Pinpoint the cell where the given text exists, returning its (X, Y) midpoint coordinate. 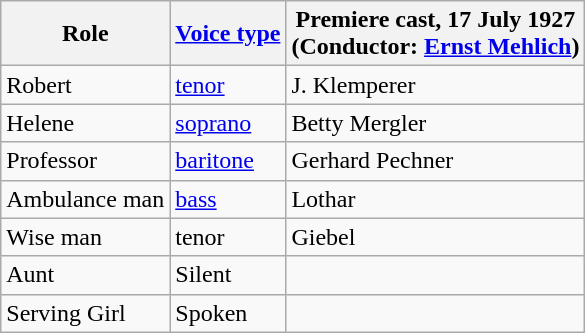
Voice type (228, 34)
J. Klemperer (436, 85)
Helene (86, 123)
Robert (86, 85)
Wise man (86, 237)
Gerhard Pechner (436, 161)
Spoken (228, 313)
Ambulance man (86, 199)
Silent (228, 275)
baritone (228, 161)
soprano (228, 123)
Aunt (86, 275)
Betty Mergler (436, 123)
Premiere cast, 17 July 1927(Conductor: Ernst Mehlich) (436, 34)
Giebel (436, 237)
Lothar (436, 199)
Role (86, 34)
Serving Girl (86, 313)
bass (228, 199)
Professor (86, 161)
